Output the [X, Y] coordinate of the center of the cell containing the given text.  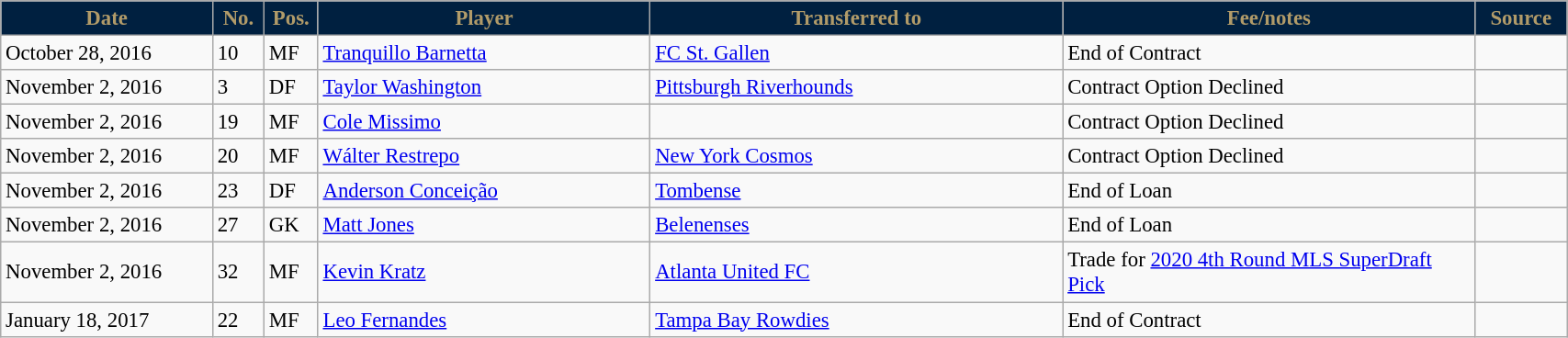
23 [238, 191]
Leo Fernandes [484, 320]
Trade for 2020 4th Round MLS SuperDraft Pick [1269, 272]
Transferred to [856, 18]
3 [238, 87]
Tranquillo Barnetta [484, 53]
32 [238, 272]
October 28, 2016 [107, 53]
20 [238, 156]
Tombense [856, 191]
Pos. [290, 18]
Fee/notes [1269, 18]
Anderson Conceição [484, 191]
Date [107, 18]
19 [238, 122]
Source [1521, 18]
New York Cosmos [856, 156]
Player [484, 18]
Wálter Restrepo [484, 156]
27 [238, 225]
Kevin Kratz [484, 272]
Belenenses [856, 225]
Matt Jones [484, 225]
FC St. Gallen [856, 53]
22 [238, 320]
Pittsburgh Riverhounds [856, 87]
Atlanta United FC [856, 272]
January 18, 2017 [107, 320]
Taylor Washington [484, 87]
GK [290, 225]
Cole Missimo [484, 122]
Tampa Bay Rowdies [856, 320]
10 [238, 53]
No. [238, 18]
